Capture the cell that displays the provided text and extract its (X, Y) central coordinate. 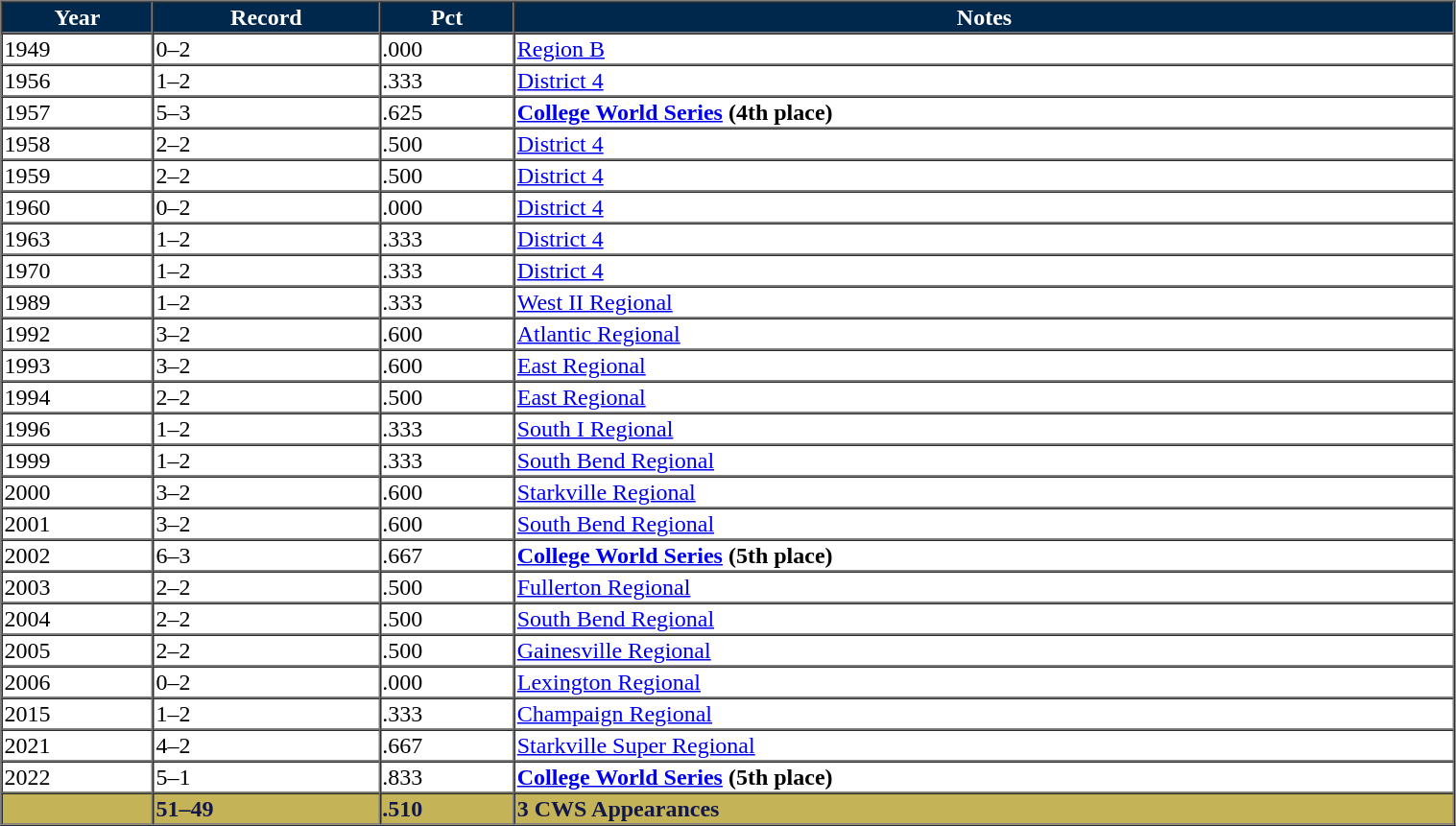
West II Regional (985, 301)
Region B (985, 48)
Pct (446, 17)
Year (78, 17)
Lexington Regional (985, 681)
1963 (78, 238)
2001 (78, 524)
2006 (78, 681)
Notes (985, 17)
1992 (78, 334)
2005 (78, 650)
.625 (446, 111)
1970 (78, 271)
Gainesville Regional (985, 650)
Record (266, 17)
2022 (78, 777)
3 CWS Appearances (985, 808)
.510 (446, 808)
College World Series (4th place) (985, 111)
2002 (78, 555)
1958 (78, 144)
1989 (78, 301)
4–2 (266, 744)
1957 (78, 111)
South I Regional (985, 428)
1960 (78, 207)
5–3 (266, 111)
Atlantic Regional (985, 334)
1956 (78, 81)
6–3 (266, 555)
5–1 (266, 777)
1999 (78, 460)
Fullerton Regional (985, 587)
Starkville Super Regional (985, 744)
1959 (78, 175)
1994 (78, 397)
2000 (78, 491)
.833 (446, 777)
2021 (78, 744)
2003 (78, 587)
51–49 (266, 808)
1996 (78, 428)
Starkville Regional (985, 491)
2015 (78, 714)
2004 (78, 618)
Champaign Regional (985, 714)
1993 (78, 365)
1949 (78, 48)
